Identify which cell holds the provided text, then report its (X, Y) central coordinate. 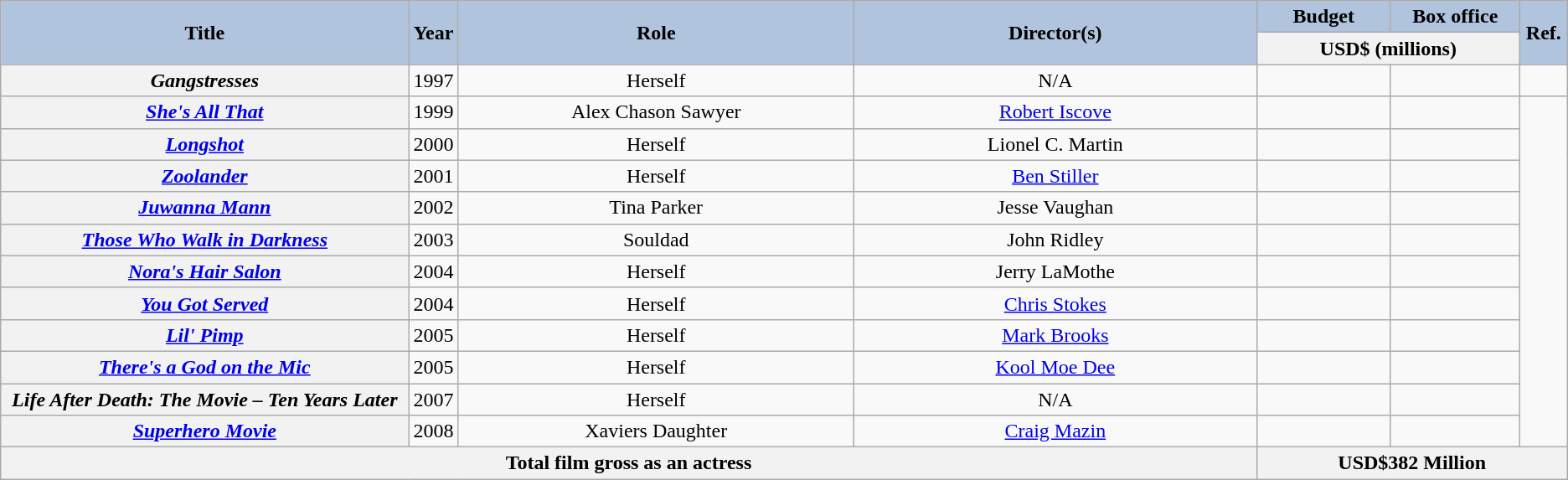
You Got Served (204, 303)
Director(s) (1055, 33)
Budget (1323, 17)
2008 (434, 431)
2001 (434, 176)
Those Who Walk in Darkness (204, 240)
Box office (1455, 17)
Title (204, 33)
Jesse Vaughan (1055, 208)
Mark Brooks (1055, 335)
Longshot (204, 144)
Lionel C. Martin (1055, 144)
Souldad (657, 240)
Kool Moe Dee (1055, 367)
She's All That (204, 112)
John Ridley (1055, 240)
Nora's Hair Salon (204, 271)
USD$382 Million (1412, 463)
Year (434, 33)
Chris Stokes (1055, 303)
Xaviers Daughter (657, 431)
Role (657, 33)
USD$ (millions) (1388, 49)
Ref. (1543, 33)
There's a God on the Mic (204, 367)
Tina Parker (657, 208)
Superhero Movie (204, 431)
Craig Mazin (1055, 431)
Gangstresses (204, 80)
Lil' Pimp (204, 335)
1999 (434, 112)
2003 (434, 240)
1997 (434, 80)
Zoolander (204, 176)
Juwanna Mann (204, 208)
Alex Chason Sawyer (657, 112)
2007 (434, 400)
Ben Stiller (1055, 176)
Total film gross as an actress (628, 463)
Jerry LaMothe (1055, 271)
Life After Death: The Movie – Ten Years Later (204, 400)
2000 (434, 144)
2002 (434, 208)
Robert Iscove (1055, 112)
